From the cell containing the given text, extract its center point as [x, y] coordinate. 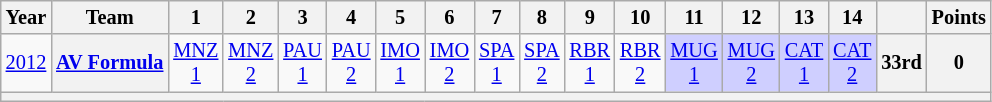
11 [694, 17]
12 [752, 17]
4 [352, 17]
9 [589, 17]
AV Formula [110, 63]
RBR2 [640, 63]
8 [542, 17]
3 [302, 17]
1 [196, 17]
14 [852, 17]
MUG1 [694, 63]
MUG2 [752, 63]
PAU2 [352, 63]
CAT2 [852, 63]
0 [959, 63]
2012 [26, 63]
Points [959, 17]
IMO1 [400, 63]
PAU1 [302, 63]
SPA2 [542, 63]
5 [400, 17]
SPA1 [496, 63]
MNZ1 [196, 63]
10 [640, 17]
CAT1 [804, 63]
6 [450, 17]
13 [804, 17]
IMO2 [450, 63]
7 [496, 17]
MNZ2 [250, 63]
RBR1 [589, 63]
Team [110, 17]
2 [250, 17]
33rd [901, 63]
Year [26, 17]
